Return [x, y] of the center of cell containing provided text 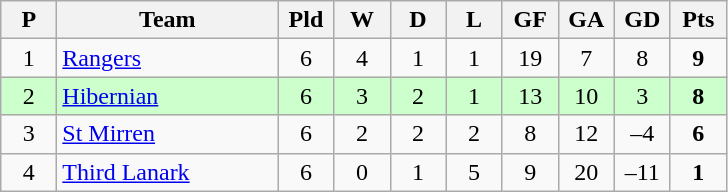
10 [586, 96]
5 [474, 172]
19 [530, 58]
Third Lanark [168, 172]
L [474, 20]
Hibernian [168, 96]
GD [642, 20]
–4 [642, 134]
GF [530, 20]
0 [362, 172]
20 [586, 172]
W [362, 20]
D [418, 20]
7 [586, 58]
GA [586, 20]
St Mirren [168, 134]
Rangers [168, 58]
P [29, 20]
Team [168, 20]
12 [586, 134]
13 [530, 96]
Pts [698, 20]
–11 [642, 172]
Pld [306, 20]
